For the text-containing cell, return its midpoint in (X, Y) coordinate format. 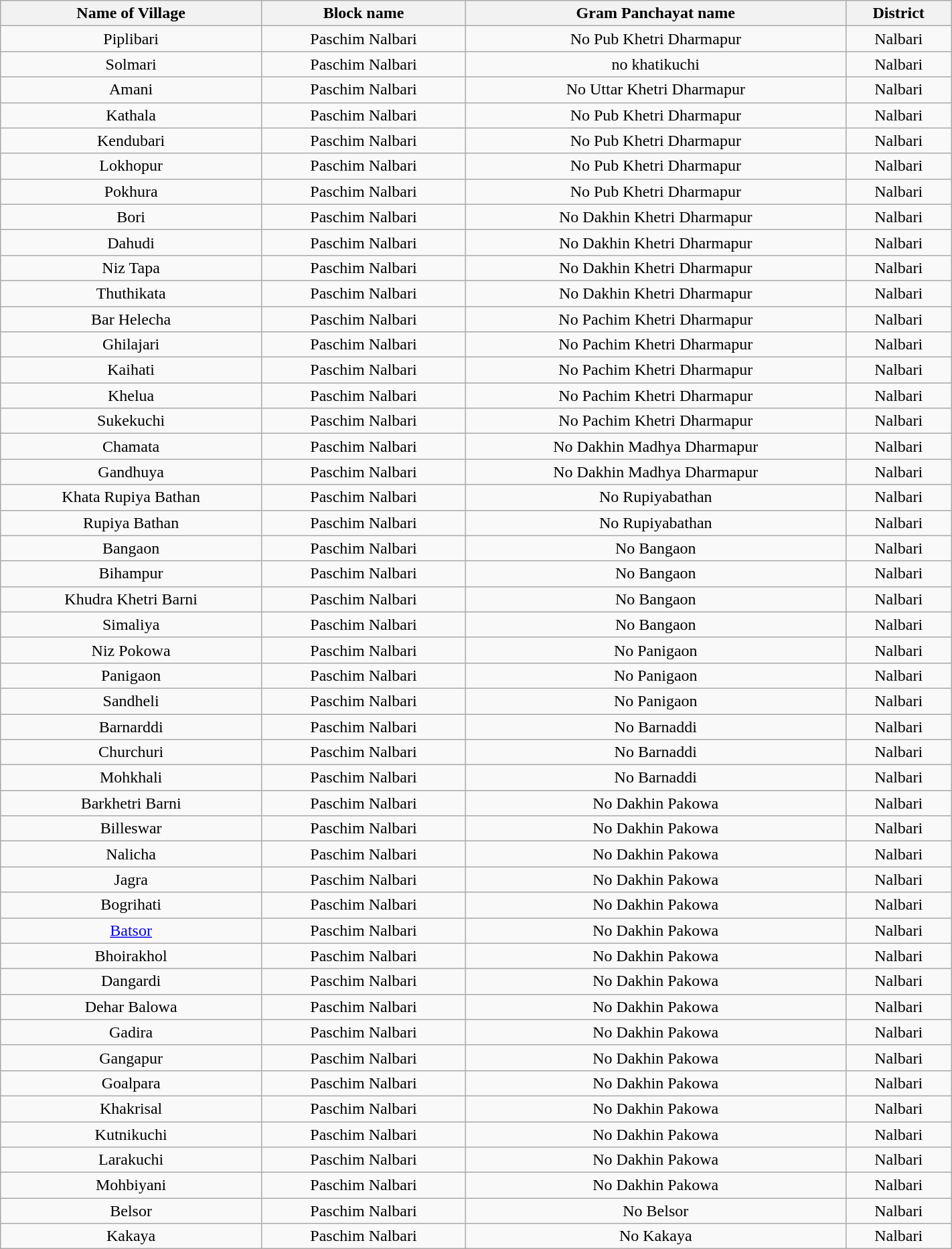
Dangardi (131, 981)
Piplibari (131, 39)
Khata Rupiya Bathan (131, 497)
No Belsor (656, 1211)
Bhoirakhol (131, 956)
Batsor (131, 930)
Khelua (131, 396)
Kendubari (131, 141)
Chamata (131, 446)
Khudra Khetri Barni (131, 599)
Jagra (131, 880)
Amani (131, 90)
Goalpara (131, 1083)
Block name (363, 13)
Bori (131, 217)
No Kakaya (656, 1236)
Dahudi (131, 242)
Sukekuchi (131, 421)
Barnarddi (131, 726)
Niz Tapa (131, 268)
Larakuchi (131, 1160)
Lokhopur (131, 166)
Kakaya (131, 1236)
Bangaon (131, 548)
Simaliya (131, 624)
Pokhura (131, 191)
Kutnikuchi (131, 1135)
Bogrihati (131, 905)
Kaihati (131, 370)
Ghilajari (131, 345)
no khatikuchi (656, 64)
Thuthikata (131, 293)
Belsor (131, 1211)
Churchuri (131, 752)
Gadira (131, 1032)
Bihampur (131, 574)
Nalicha (131, 854)
Billeswar (131, 829)
Solmari (131, 64)
Sandheli (131, 701)
Mohbiyani (131, 1185)
Khakrisal (131, 1108)
Bar Helecha (131, 319)
Gandhuya (131, 472)
Name of Village (131, 13)
No Uttar Khetri Dharmapur (656, 90)
Dehar Balowa (131, 1007)
Niz Pokowa (131, 650)
Barkhetri Barni (131, 803)
Gangapur (131, 1058)
Rupiya Bathan (131, 523)
Gram Panchayat name (656, 13)
District (898, 13)
Mohkhali (131, 778)
Panigaon (131, 675)
Kathala (131, 115)
